Extract the (x, y) coordinate from the center of the cell holding the provided text.  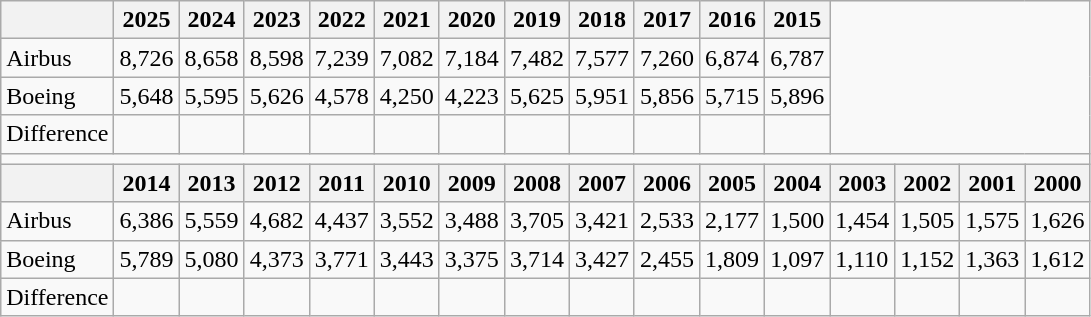
5,856 (666, 96)
3,714 (536, 259)
2013 (212, 183)
5,595 (212, 96)
2008 (536, 183)
2001 (992, 183)
2006 (666, 183)
1,110 (862, 259)
1,097 (798, 259)
2017 (666, 20)
2004 (798, 183)
7,184 (472, 58)
5,896 (798, 96)
5,715 (732, 96)
5,789 (146, 259)
2007 (602, 183)
1,809 (732, 259)
1,575 (992, 221)
2016 (732, 20)
5,648 (146, 96)
8,726 (146, 58)
6,386 (146, 221)
2009 (472, 183)
2020 (472, 20)
5,080 (212, 259)
4,250 (406, 96)
5,625 (536, 96)
4,373 (276, 259)
5,559 (212, 221)
8,658 (212, 58)
2014 (146, 183)
4,578 (342, 96)
1,505 (928, 221)
1,363 (992, 259)
2015 (798, 20)
3,421 (602, 221)
3,443 (406, 259)
2012 (276, 183)
2019 (536, 20)
7,260 (666, 58)
2011 (342, 183)
3,488 (472, 221)
2000 (1058, 183)
7,577 (602, 58)
1,500 (798, 221)
5,626 (276, 96)
4,223 (472, 96)
2018 (602, 20)
2023 (276, 20)
2021 (406, 20)
7,482 (536, 58)
6,874 (732, 58)
1,454 (862, 221)
3,552 (406, 221)
2003 (862, 183)
7,239 (342, 58)
2,533 (666, 221)
2024 (212, 20)
1,612 (1058, 259)
3,705 (536, 221)
2002 (928, 183)
5,951 (602, 96)
4,437 (342, 221)
2,455 (666, 259)
3,427 (602, 259)
2010 (406, 183)
2025 (146, 20)
6,787 (798, 58)
3,375 (472, 259)
2005 (732, 183)
1,152 (928, 259)
2022 (342, 20)
2,177 (732, 221)
8,598 (276, 58)
7,082 (406, 58)
3,771 (342, 259)
1,626 (1058, 221)
4,682 (276, 221)
